Pinpoint the cell where the given text exists, returning its (X, Y) midpoint coordinate. 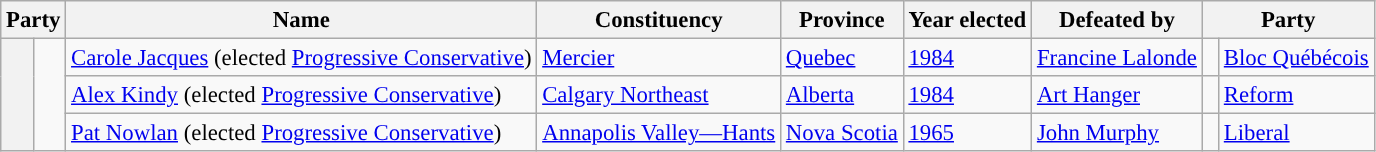
Year elected (967, 20)
1965 (967, 133)
Name (302, 20)
John Murphy (1118, 133)
Alex Kindy (elected Progressive Conservative) (302, 95)
Bloc Québécois (1296, 58)
Nova Scotia (842, 133)
Constituency (659, 20)
Art Hanger (1118, 95)
Pat Nowlan (elected Progressive Conservative) (302, 133)
Defeated by (1118, 20)
Quebec (842, 58)
Francine Lalonde (1118, 58)
Liberal (1296, 133)
Carole Jacques (elected Progressive Conservative) (302, 58)
Reform (1296, 95)
Mercier (659, 58)
Province (842, 20)
Alberta (842, 95)
Annapolis Valley—Hants (659, 133)
Calgary Northeast (659, 95)
